Output the (x, y) coordinate of the center of the cell containing the given text.  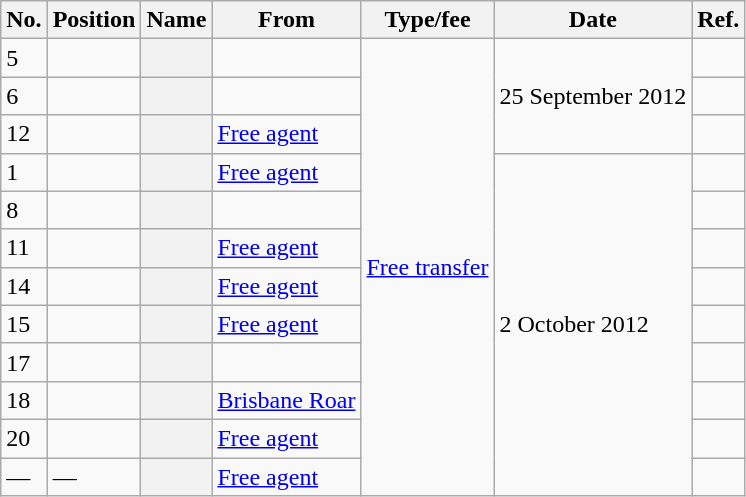
6 (24, 96)
Brisbane Roar (286, 400)
18 (24, 400)
8 (24, 210)
From (286, 20)
1 (24, 172)
Position (94, 20)
17 (24, 362)
15 (24, 324)
Type/fee (428, 20)
20 (24, 438)
No. (24, 20)
2 October 2012 (593, 324)
12 (24, 134)
Date (593, 20)
25 September 2012 (593, 96)
11 (24, 248)
Name (176, 20)
14 (24, 286)
Ref. (718, 20)
Free transfer (428, 268)
5 (24, 58)
